For the text-containing cell, return its midpoint in (X, Y) coordinate format. 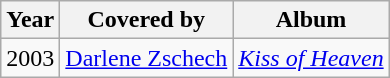
2003 (30, 58)
Album (311, 20)
Year (30, 20)
Kiss of Heaven (311, 58)
Darlene Zschech (146, 58)
Covered by (146, 20)
